Return [X, Y] of the center of cell containing provided text 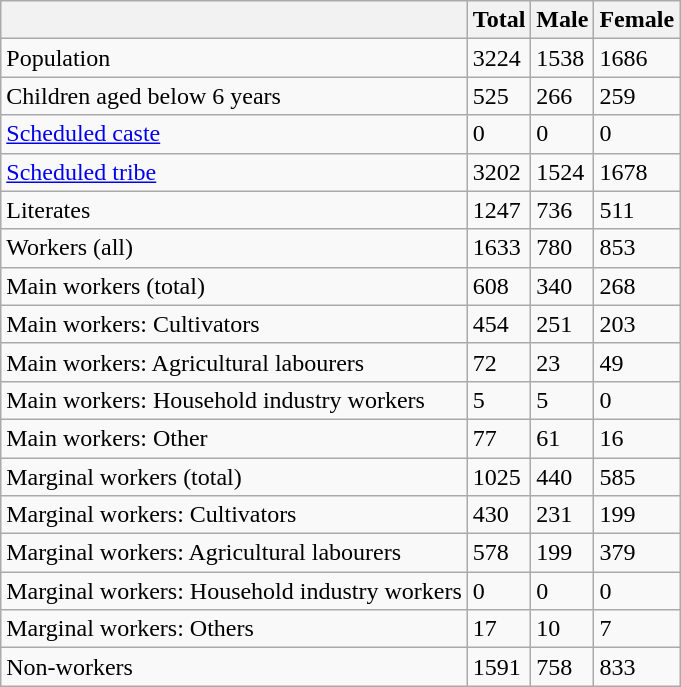
1025 [499, 477]
430 [499, 515]
3224 [499, 58]
736 [562, 210]
Main workers: Cultivators [234, 324]
Main workers: Household industry workers [234, 400]
Marginal workers: Household industry workers [234, 591]
454 [499, 324]
Scheduled tribe [234, 172]
1686 [637, 58]
23 [562, 362]
268 [637, 286]
780 [562, 248]
17 [499, 629]
585 [637, 477]
Main workers: Agricultural labourers [234, 362]
72 [499, 362]
1524 [562, 172]
77 [499, 438]
440 [562, 477]
853 [637, 248]
231 [562, 515]
1591 [499, 667]
758 [562, 667]
Total [499, 20]
Marginal workers: Others [234, 629]
7 [637, 629]
259 [637, 96]
1538 [562, 58]
511 [637, 210]
Literates [234, 210]
16 [637, 438]
Female [637, 20]
Scheduled caste [234, 134]
Children aged below 6 years [234, 96]
49 [637, 362]
Population [234, 58]
525 [499, 96]
Male [562, 20]
3202 [499, 172]
578 [499, 553]
266 [562, 96]
203 [637, 324]
Marginal workers: Agricultural labourers [234, 553]
10 [562, 629]
61 [562, 438]
608 [499, 286]
833 [637, 667]
1633 [499, 248]
Marginal workers: Cultivators [234, 515]
340 [562, 286]
Non-workers [234, 667]
251 [562, 324]
Marginal workers (total) [234, 477]
1678 [637, 172]
1247 [499, 210]
Main workers: Other [234, 438]
Main workers (total) [234, 286]
379 [637, 553]
Workers (all) [234, 248]
